Locate the cell with the specified text and output its [x, y] center coordinate. 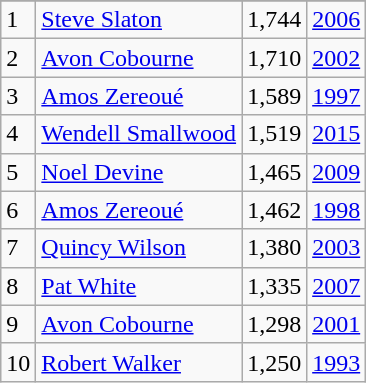
1,380 [274, 248]
1,589 [274, 96]
Robert Walker [139, 362]
2006 [336, 20]
1,462 [274, 210]
6 [18, 210]
1993 [336, 362]
8 [18, 286]
Quincy Wilson [139, 248]
10 [18, 362]
Noel Devine [139, 172]
1,250 [274, 362]
2001 [336, 324]
Wendell Smallwood [139, 134]
4 [18, 134]
1 [18, 20]
Steve Slaton [139, 20]
2 [18, 58]
1997 [336, 96]
2007 [336, 286]
1,710 [274, 58]
2009 [336, 172]
3 [18, 96]
1998 [336, 210]
1,298 [274, 324]
2002 [336, 58]
1,335 [274, 286]
9 [18, 324]
1,744 [274, 20]
2003 [336, 248]
1,465 [274, 172]
7 [18, 248]
2015 [336, 134]
Pat White [139, 286]
5 [18, 172]
1,519 [274, 134]
